For the text-containing cell, return its midpoint in [X, Y] coordinate format. 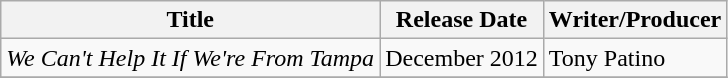
Tony Patino [634, 58]
We Can't Help It If We're From Tampa [190, 58]
Writer/Producer [634, 20]
Release Date [462, 20]
December 2012 [462, 58]
Title [190, 20]
